Extract the (x, y) coordinate from the center of the cell holding the provided text.  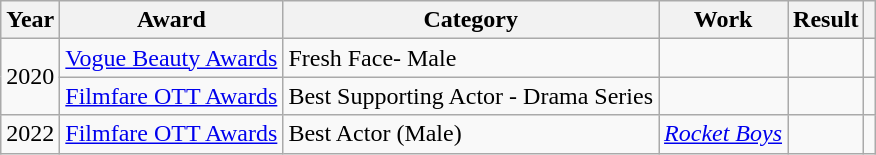
2020 (30, 77)
Year (30, 20)
Best Actor (Male) (471, 134)
Vogue Beauty Awards (172, 58)
Rocket Boys (724, 134)
Category (471, 20)
Result (826, 20)
2022 (30, 134)
Best Supporting Actor - Drama Series (471, 96)
Work (724, 20)
Fresh Face- Male (471, 58)
Award (172, 20)
